Scan for the cell matching the given text and deliver its [x, y] coordinate at center. 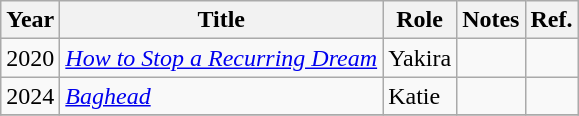
Ref. [552, 20]
How to Stop a Recurring Dream [222, 58]
2024 [30, 96]
Title [222, 20]
Yakira [420, 58]
2020 [30, 58]
Notes [491, 20]
Katie [420, 96]
Baghead [222, 96]
Role [420, 20]
Year [30, 20]
